For the text-containing cell, return its midpoint in (x, y) coordinate format. 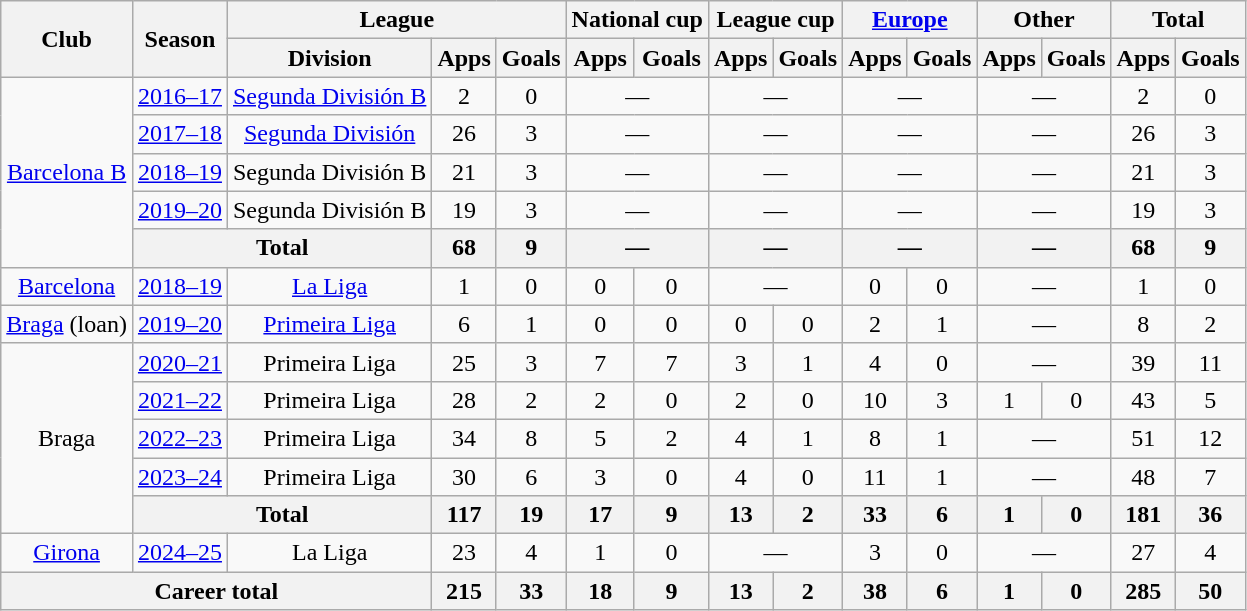
2020–21 (180, 362)
12 (1210, 438)
285 (1143, 591)
2022–23 (180, 438)
38 (875, 591)
48 (1143, 477)
25 (464, 362)
215 (464, 591)
34 (464, 438)
Braga (loan) (67, 324)
2017–18 (180, 134)
181 (1143, 515)
2021–22 (180, 400)
Segunda División (329, 134)
League (396, 20)
National cup (637, 20)
Career total (216, 591)
Barcelona (67, 286)
39 (1143, 362)
30 (464, 477)
18 (600, 591)
36 (1210, 515)
43 (1143, 400)
51 (1143, 438)
2023–24 (180, 477)
50 (1210, 591)
117 (464, 515)
23 (464, 553)
Europe (910, 20)
10 (875, 400)
2016–17 (180, 96)
17 (600, 515)
28 (464, 400)
Division (329, 58)
2024–25 (180, 553)
Season (180, 39)
Other (1044, 20)
League cup (775, 20)
Braga (67, 438)
Girona (67, 553)
Barcelona B (67, 172)
Club (67, 39)
27 (1143, 553)
